Pinpoint the cell where the given text exists, returning its (x, y) midpoint coordinate. 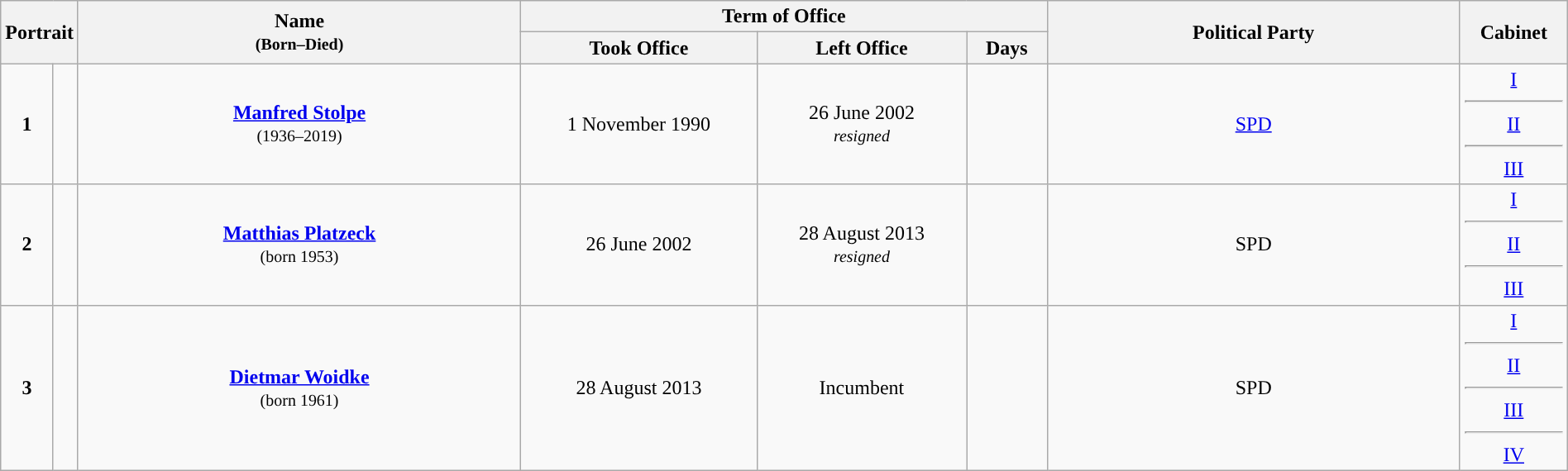
28 August 2013 (638, 388)
Political Party (1254, 32)
26 June 2002 (638, 245)
Incumbent (862, 388)
IIIIIIIV (1513, 388)
Dietmar Woidke(born 1961) (299, 388)
2 (26, 245)
Took Office (638, 48)
1 (26, 124)
1 November 1990 (638, 124)
3 (26, 388)
Cabinet (1513, 32)
Portrait (40, 32)
Manfred Stolpe(1936–2019) (299, 124)
Matthias Platzeck(born 1953) (299, 245)
Left Office (862, 48)
28 August 2013resigned (862, 245)
26 June 2002resigned (862, 124)
Term of Office (784, 17)
Name(Born–Died) (299, 32)
Days (1007, 48)
